Identify which cell holds the provided text, then report its (X, Y) central coordinate. 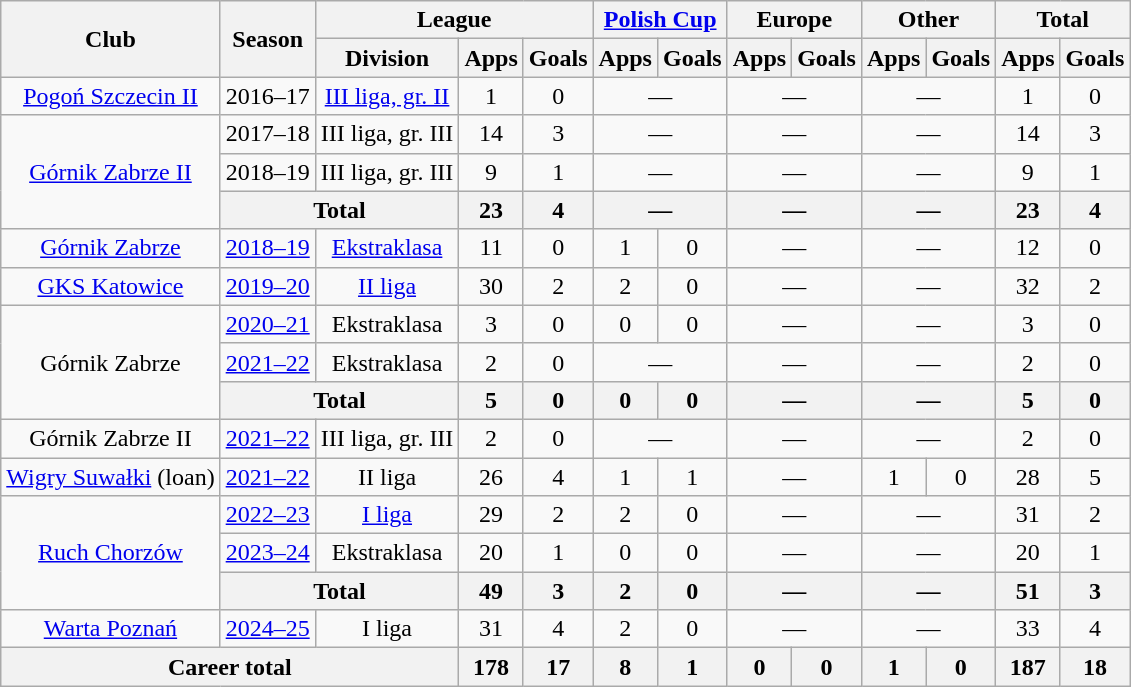
III liga, gr. II (387, 96)
League (454, 20)
Club (110, 39)
11 (491, 248)
Polish Cup (660, 20)
17 (558, 667)
Other (928, 20)
49 (491, 591)
33 (1028, 629)
32 (1028, 286)
2019–20 (268, 286)
30 (491, 286)
GKS Katowice (110, 286)
Ruch Chorzów (110, 553)
2022–23 (268, 515)
28 (1028, 477)
Pogoń Szczecin II (110, 96)
2020–21 (268, 324)
2017–18 (268, 134)
187 (1028, 667)
Wigry Suwałki (loan) (110, 477)
Europe (794, 20)
2023–24 (268, 553)
Season (268, 39)
29 (491, 515)
Warta Poznań (110, 629)
2016–17 (268, 96)
18 (1095, 667)
12 (1028, 248)
2024–25 (268, 629)
51 (1028, 591)
Career total (230, 667)
Division (387, 58)
178 (491, 667)
26 (491, 477)
8 (625, 667)
